Identify which cell holds the provided text, then report its [x, y] central coordinate. 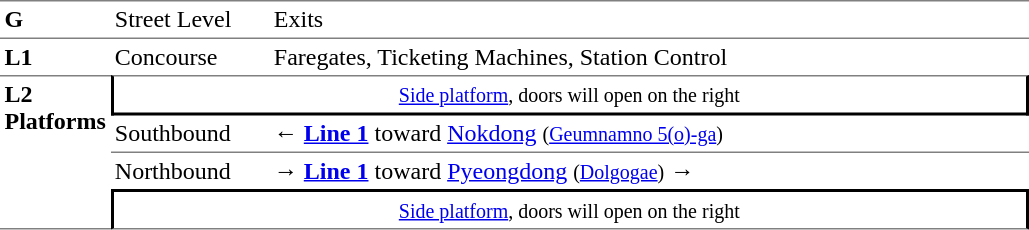
Concourse [190, 57]
L1 [55, 57]
Exits [648, 20]
Faregates, Ticketing Machines, Station Control [648, 57]
L2Platforms [55, 152]
Northbound [190, 171]
← Line 1 toward Nokdong (Geumnamno 5(o)-ga) [648, 135]
G [55, 20]
Street Level [190, 20]
Southbound [190, 135]
→ Line 1 toward Pyeongdong (Dolgogae) → [648, 171]
